Pinpoint the cell where the given text exists, returning its [x, y] midpoint coordinate. 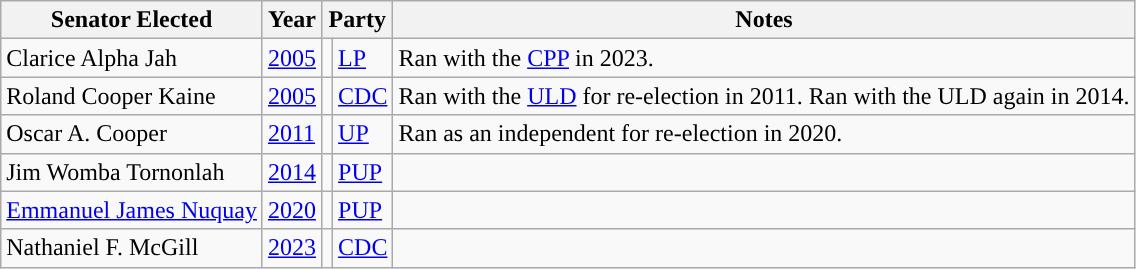
Ran with the CPP in 2023. [764, 58]
LP [363, 58]
Clarice Alpha Jah [132, 58]
Notes [764, 20]
Oscar A. Cooper [132, 134]
UP [363, 134]
2014 [292, 172]
Party [356, 20]
2011 [292, 134]
Year [292, 20]
Ran as an independent for re-election in 2020. [764, 134]
Emmanuel James Nuquay [132, 210]
Nathaniel F. McGill [132, 248]
2020 [292, 210]
Senator Elected [132, 20]
Ran with the ULD for re-election in 2011. Ran with the ULD again in 2014. [764, 96]
Roland Cooper Kaine [132, 96]
2023 [292, 248]
Jim Womba Tornonlah [132, 172]
